Find where the given text appears and provide that cell's center as [X, Y] coordinate. 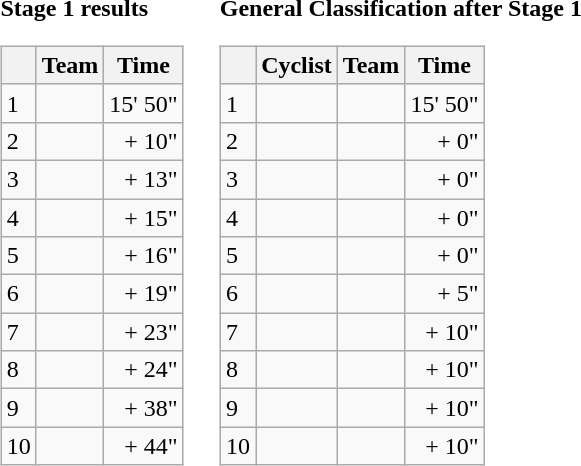
+ 38" [144, 408]
+ 23" [144, 332]
+ 5" [444, 294]
+ 13" [144, 179]
+ 15" [144, 217]
+ 16" [144, 256]
+ 44" [144, 446]
+ 19" [144, 294]
+ 24" [144, 370]
Cyclist [297, 65]
